Return (x, y) of the center of cell containing provided text 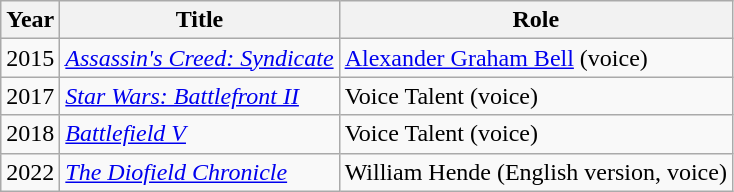
Assassin's Creed: Syndicate (200, 58)
2015 (30, 58)
Year (30, 20)
Battlefield V (200, 134)
Star Wars: Battlefront II (200, 96)
2022 (30, 172)
2018 (30, 134)
Alexander Graham Bell (voice) (536, 58)
Title (200, 20)
2017 (30, 96)
The Diofield Chronicle (200, 172)
William Hende (English version, voice) (536, 172)
Role (536, 20)
